Return [X, Y] of the center of cell containing provided text 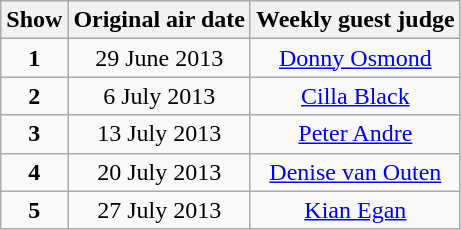
27 July 2013 [160, 210]
Weekly guest judge [355, 20]
20 July 2013 [160, 172]
Kian Egan [355, 210]
Show [34, 20]
Cilla Black [355, 96]
Denise van Outen [355, 172]
5 [34, 210]
Donny Osmond [355, 58]
13 July 2013 [160, 134]
Original air date [160, 20]
6 July 2013 [160, 96]
1 [34, 58]
29 June 2013 [160, 58]
Peter Andre [355, 134]
2 [34, 96]
3 [34, 134]
4 [34, 172]
